Detect which cell encompasses the target text, then output its (X, Y) center coordinate. 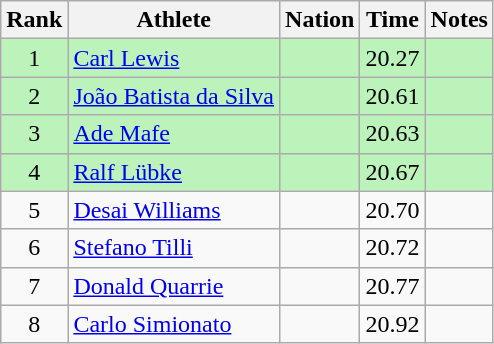
20.72 (392, 248)
20.63 (392, 134)
4 (34, 172)
20.61 (392, 96)
Time (392, 20)
João Batista da Silva (174, 96)
20.27 (392, 58)
Athlete (174, 20)
2 (34, 96)
5 (34, 210)
Stefano Tilli (174, 248)
Desai Williams (174, 210)
8 (34, 324)
20.77 (392, 286)
3 (34, 134)
20.67 (392, 172)
20.70 (392, 210)
6 (34, 248)
Ralf Lübke (174, 172)
Rank (34, 20)
Ade Mafe (174, 134)
1 (34, 58)
Carlo Simionato (174, 324)
7 (34, 286)
20.92 (392, 324)
Nation (320, 20)
Donald Quarrie (174, 286)
Notes (459, 20)
Carl Lewis (174, 58)
